Find where the given text appears and provide that cell's center as [x, y] coordinate. 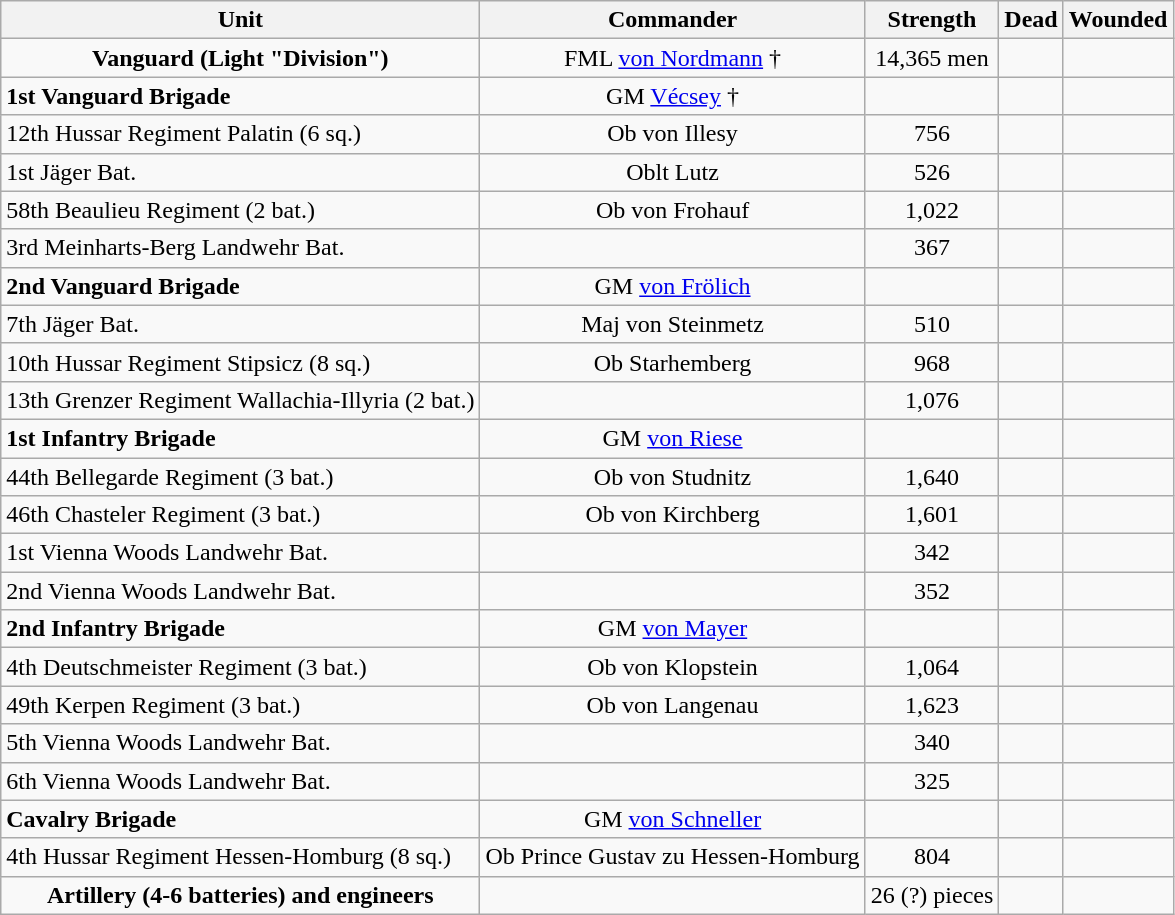
26 (?) pieces [932, 895]
Ob von Illesy [672, 134]
GM von Schneller [672, 819]
Oblt Lutz [672, 172]
Dead [1031, 20]
Ob Prince Gustav zu Hessen-Homburg [672, 857]
Unit [240, 20]
4th Hussar Regiment Hessen-Homburg (8 sq.) [240, 857]
367 [932, 248]
7th Jäger Bat. [240, 324]
1,064 [932, 667]
968 [932, 362]
14,365 men [932, 58]
1st Infantry Brigade [240, 438]
Ob von Frohauf [672, 210]
2nd Infantry Brigade [240, 629]
GM von Riese [672, 438]
Ob Starhemberg [672, 362]
1st Jäger Bat. [240, 172]
58th Beaulieu Regiment (2 bat.) [240, 210]
Wounded [1118, 20]
340 [932, 743]
13th Grenzer Regiment Wallachia-Illyria (2 bat.) [240, 400]
12th Hussar Regiment Palatin (6 sq.) [240, 134]
Ob von Studnitz [672, 477]
44th Bellegarde Regiment (3 bat.) [240, 477]
5th Vienna Woods Landwehr Bat. [240, 743]
342 [932, 553]
1st Vienna Woods Landwehr Bat. [240, 553]
Ob von Kirchberg [672, 515]
1,601 [932, 515]
2nd Vienna Woods Landwehr Bat. [240, 591]
GM von Frölich [672, 286]
526 [932, 172]
1,076 [932, 400]
46th Chasteler Regiment (3 bat.) [240, 515]
3rd Meinharts-Berg Landwehr Bat. [240, 248]
Commander [672, 20]
Ob von Langenau [672, 705]
1,623 [932, 705]
Vanguard (Light "Division") [240, 58]
510 [932, 324]
352 [932, 591]
1,640 [932, 477]
Cavalry Brigade [240, 819]
Strength [932, 20]
756 [932, 134]
Maj von Steinmetz [672, 324]
325 [932, 781]
10th Hussar Regiment Stipsicz (8 sq.) [240, 362]
GM Vécsey † [672, 96]
4th Deutschmeister Regiment (3 bat.) [240, 667]
Artillery (4-6 batteries) and engineers [240, 895]
GM von Mayer [672, 629]
804 [932, 857]
49th Kerpen Regiment (3 bat.) [240, 705]
Ob von Klopstein [672, 667]
FML von Nordmann † [672, 58]
6th Vienna Woods Landwehr Bat. [240, 781]
2nd Vanguard Brigade [240, 286]
1st Vanguard Brigade [240, 96]
1,022 [932, 210]
